Search for the cell housing the specified text and yield its (x, y) center coordinate. 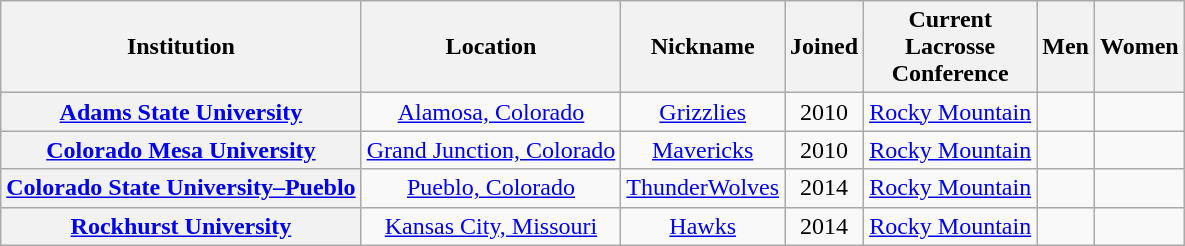
Grizzlies (703, 112)
Hawks (703, 226)
Nickname (703, 47)
Men (1066, 47)
Rockhurst University (181, 226)
Grand Junction, Colorado (491, 150)
CurrentLacrosseConference (950, 47)
Alamosa, Colorado (491, 112)
Pueblo, Colorado (491, 188)
Kansas City, Missouri (491, 226)
Mavericks (703, 150)
Joined (824, 47)
Location (491, 47)
ThunderWolves (703, 188)
Institution (181, 47)
Women (1139, 47)
Colorado State University–Pueblo (181, 188)
Colorado Mesa University (181, 150)
Adams State University (181, 112)
